Return [x, y] of the center of cell containing provided text 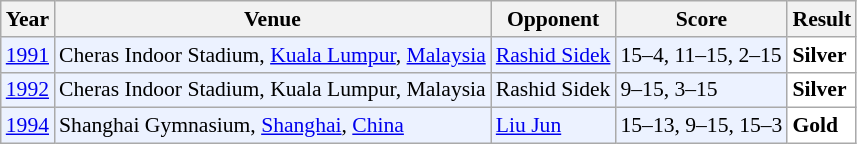
Shanghai Gymnasium, Shanghai, China [272, 126]
Result [822, 19]
9–15, 3–15 [701, 90]
Opponent [554, 19]
Year [28, 19]
1992 [28, 90]
Gold [822, 126]
15–13, 9–15, 15–3 [701, 126]
1994 [28, 126]
Venue [272, 19]
15–4, 11–15, 2–15 [701, 55]
Score [701, 19]
Liu Jun [554, 126]
1991 [28, 55]
